For the text-containing cell, return its midpoint in [x, y] coordinate format. 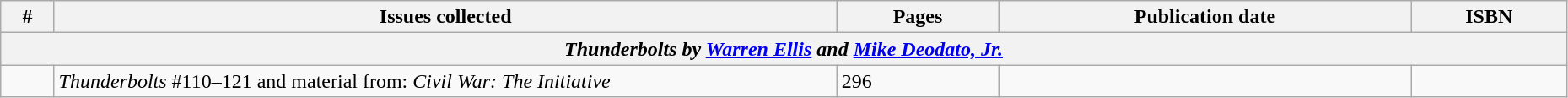
296 [918, 81]
Pages [918, 17]
Thunderbolts #110–121 and material from: Civil War: The Initiative [445, 81]
# [27, 17]
Thunderbolts by Warren Ellis and Mike Deodato, Jr. [784, 49]
Publication date [1205, 17]
ISBN [1489, 17]
Issues collected [445, 17]
